Capture the cell that displays the provided text and extract its [x, y] central coordinate. 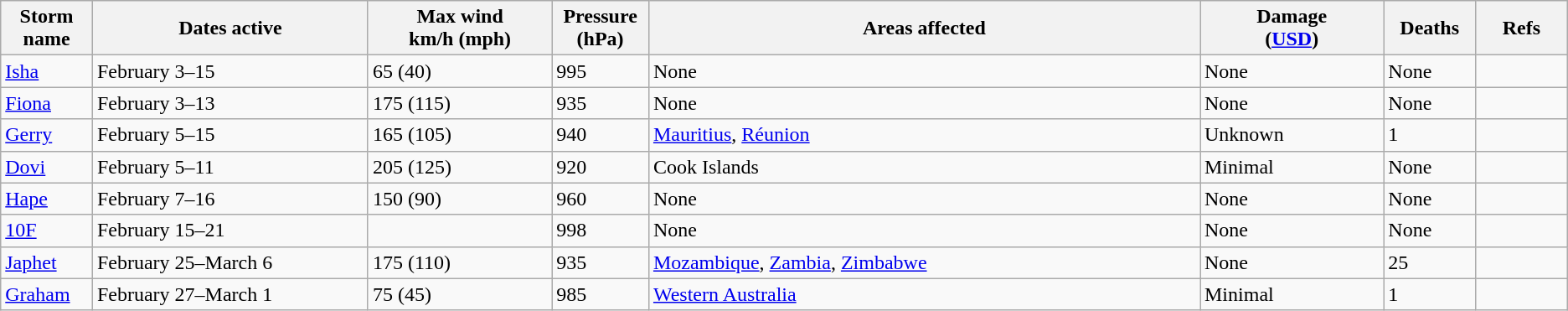
February 3–13 [230, 103]
February 15–21 [230, 231]
Unknown [1292, 135]
Isha [47, 71]
February 5–11 [230, 167]
Storm name [47, 29]
Hape [47, 199]
February 5–15 [230, 135]
205 (125) [459, 167]
940 [601, 135]
Japhet [47, 262]
Western Australia [924, 294]
Damage(USD) [1292, 29]
175 (110) [459, 262]
Graham [47, 294]
165 (105) [459, 135]
25 [1430, 262]
150 (90) [459, 199]
February 27–March 1 [230, 294]
Dates active [230, 29]
Deaths [1430, 29]
995 [601, 71]
Mozambique, Zambia, Zimbabwe [924, 262]
February 7–16 [230, 199]
Dovi [47, 167]
960 [601, 199]
75 (45) [459, 294]
998 [601, 231]
65 (40) [459, 71]
Gerry [47, 135]
Areas affected [924, 29]
Fiona [47, 103]
Mauritius, Réunion [924, 135]
Cook Islands [924, 167]
985 [601, 294]
175 (115) [459, 103]
920 [601, 167]
Max windkm/h (mph) [459, 29]
Refs [1521, 29]
Pressure(hPa) [601, 29]
February 3–15 [230, 71]
February 25–March 6 [230, 262]
10F [47, 231]
